Provide the [x, y] coordinate of the cell's center where the given text is located.  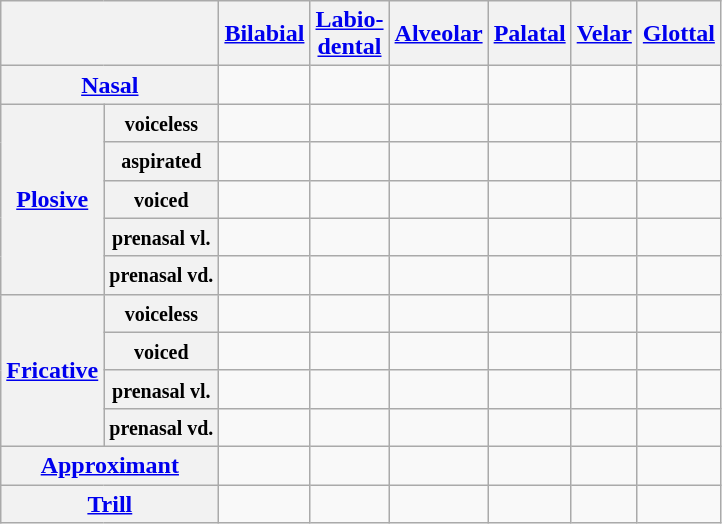
Plosive [52, 199]
Trill [110, 503]
Labio-dental [350, 34]
Velar [604, 34]
Nasal [110, 85]
Bilabial [264, 34]
Palatal [530, 34]
Alveolar [438, 34]
Glottal [678, 34]
Fricative [52, 370]
Approximant [110, 465]
aspirated [162, 161]
